Search for the cell housing the specified text and yield its (X, Y) center coordinate. 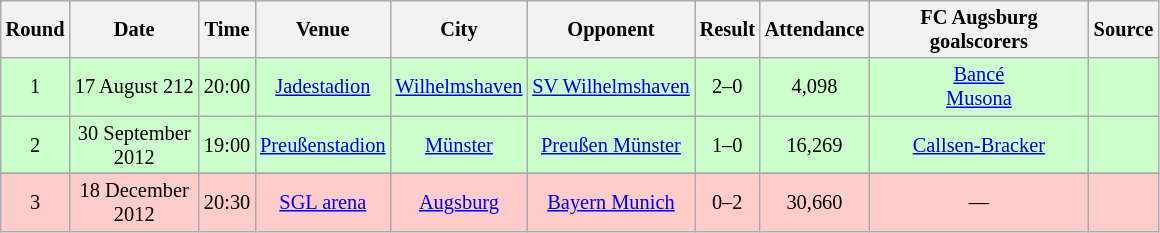
Preußen Münster (610, 145)
1–0 (728, 145)
18 December 2012 (134, 202)
1 (36, 87)
Bancé Musona (979, 87)
30,660 (814, 202)
Round (36, 29)
SV Wilhelmshaven (610, 87)
3 (36, 202)
17 August 212 (134, 87)
Wilhelmshaven (460, 87)
Venue (322, 29)
Callsen-Bracker (979, 145)
Source (1124, 29)
Münster (460, 145)
19:00 (227, 145)
0–2 (728, 202)
4,098 (814, 87)
Augsburg (460, 202)
Date (134, 29)
City (460, 29)
Opponent (610, 29)
Jadestadion (322, 87)
20:30 (227, 202)
Result (728, 29)
Time (227, 29)
2 (36, 145)
Attendance (814, 29)
20:00 (227, 87)
30 September 2012 (134, 145)
FC Augsburggoalscorers (979, 29)
— (979, 202)
16,269 (814, 145)
Preußenstadion (322, 145)
2–0 (728, 87)
SGL arena (322, 202)
Bayern Munich (610, 202)
